Identify which cell holds the provided text, then report its [X, Y] central coordinate. 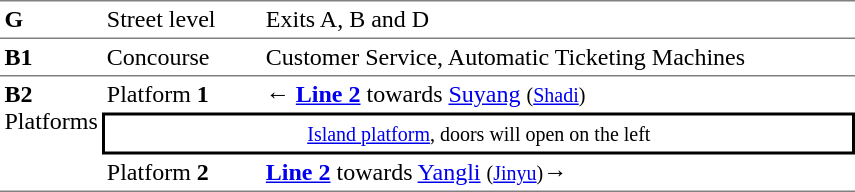
Platform 1 [182, 94]
B2Platforms [51, 134]
Platform 2 [182, 173]
Exits A, B and D [558, 19]
Line 2 towards Yangli (Jinyu)→ [558, 173]
Concourse [182, 58]
Island platform, doors will open on the left [478, 133]
Street level [182, 19]
B1 [51, 58]
← Line 2 towards Suyang (Shadi) [558, 94]
G [51, 19]
Customer Service, Automatic Ticketing Machines [558, 58]
